Pinpoint the cell where the given text exists, returning its (X, Y) midpoint coordinate. 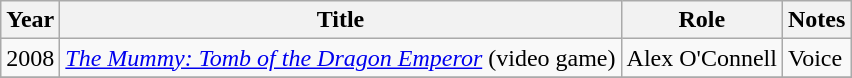
2008 (30, 58)
Notes (816, 20)
Alex O'Connell (702, 58)
Year (30, 20)
Title (340, 20)
Voice (816, 58)
Role (702, 20)
The Mummy: Tomb of the Dragon Emperor (video game) (340, 58)
